Identify which cell holds the provided text, then report its [X, Y] central coordinate. 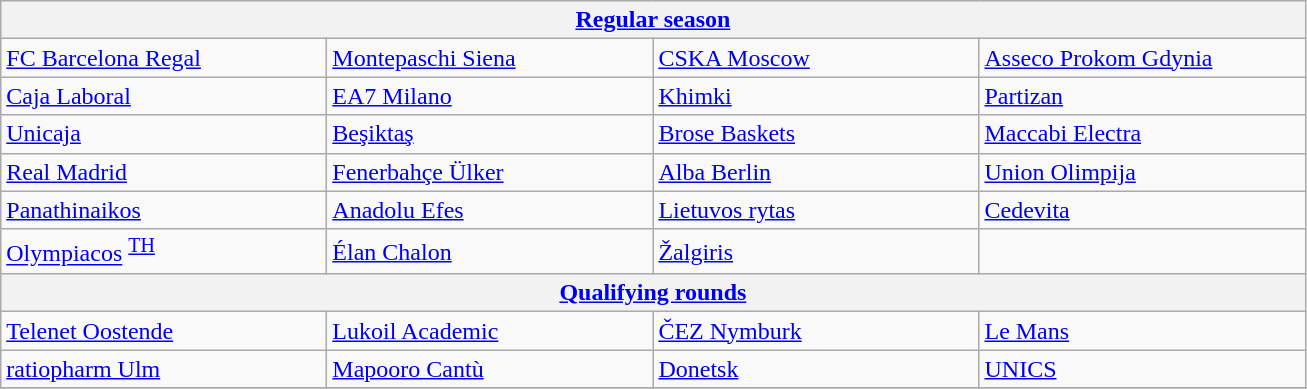
Olympiacos TH [164, 252]
Donetsk [816, 369]
Žalgiris [816, 252]
Alba Berlin [816, 172]
Panathinaikos [164, 210]
Mapooro Cantù [490, 369]
Anadolu Efes [490, 210]
FC Barcelona Regal [164, 58]
Partizan [1142, 96]
Élan Chalon [490, 252]
Fenerbahçe Ülker [490, 172]
Brose Baskets [816, 134]
Telenet Oostende [164, 331]
UNICS [1142, 369]
CSKA Moscow [816, 58]
ČEZ Nymburk [816, 331]
Lukoil Academic [490, 331]
Lietuvos rytas [816, 210]
ratiopharm Ulm [164, 369]
Khimki [816, 96]
Maccabi Electra [1142, 134]
Cedevita [1142, 210]
Asseco Prokom Gdynia [1142, 58]
EA7 Milano [490, 96]
Regular season [653, 20]
Caja Laboral [164, 96]
Unicaja [164, 134]
Le Mans [1142, 331]
Union Olimpija [1142, 172]
Montepaschi Siena [490, 58]
Qualifying rounds [653, 293]
Real Madrid [164, 172]
Beşiktaş [490, 134]
